For the text-containing cell, return its midpoint in [x, y] coordinate format. 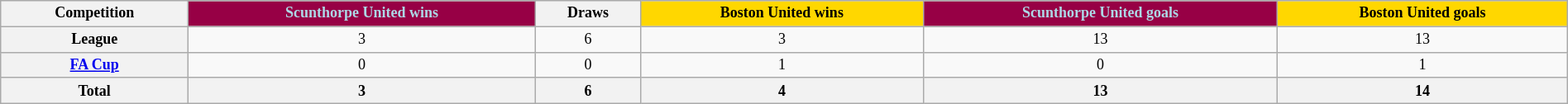
Total [94, 91]
Draws [587, 13]
FA Cup [94, 64]
Scunthorpe United goals [1100, 13]
Competition [94, 13]
Scunthorpe United wins [362, 13]
Boston United wins [782, 13]
4 [782, 91]
Boston United goals [1422, 13]
League [94, 40]
14 [1422, 91]
